Scan for the cell matching the given text and deliver its (x, y) coordinate at center. 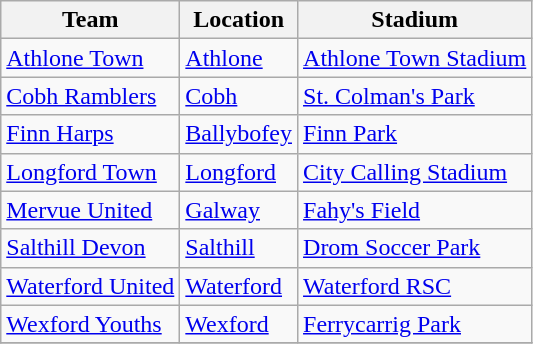
Team (90, 20)
St. Colman's Park (415, 96)
Drom Soccer Park (415, 248)
Waterford United (90, 286)
Longford (239, 172)
Location (239, 20)
Longford Town (90, 172)
Athlone (239, 58)
Waterford (239, 286)
Finn Park (415, 134)
Waterford RSC (415, 286)
Salthill (239, 248)
Stadium (415, 20)
Wexford (239, 324)
Galway (239, 210)
Salthill Devon (90, 248)
Athlone Town Stadium (415, 58)
Wexford Youths (90, 324)
City Calling Stadium (415, 172)
Ferrycarrig Park (415, 324)
Finn Harps (90, 134)
Cobh (239, 96)
Cobh Ramblers (90, 96)
Athlone Town (90, 58)
Mervue United (90, 210)
Fahy's Field (415, 210)
Ballybofey (239, 134)
